Detect which cell encompasses the target text, then output its [x, y] center coordinate. 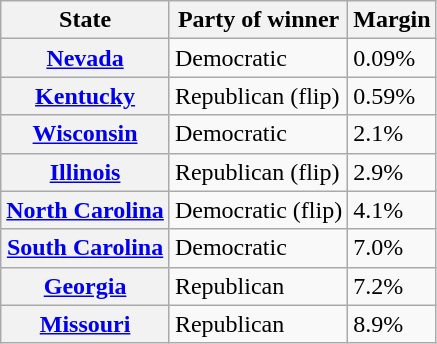
North Carolina [86, 210]
Nevada [86, 58]
Wisconsin [86, 134]
2.1% [392, 134]
7.2% [392, 286]
0.09% [392, 58]
2.9% [392, 172]
7.0% [392, 248]
Margin [392, 20]
Illinois [86, 172]
Kentucky [86, 96]
Party of winner [258, 20]
South Carolina [86, 248]
0.59% [392, 96]
4.1% [392, 210]
Democratic (flip) [258, 210]
Georgia [86, 286]
Missouri [86, 324]
8.9% [392, 324]
State [86, 20]
